From the cell containing the given text, extract its center point as [X, Y] coordinate. 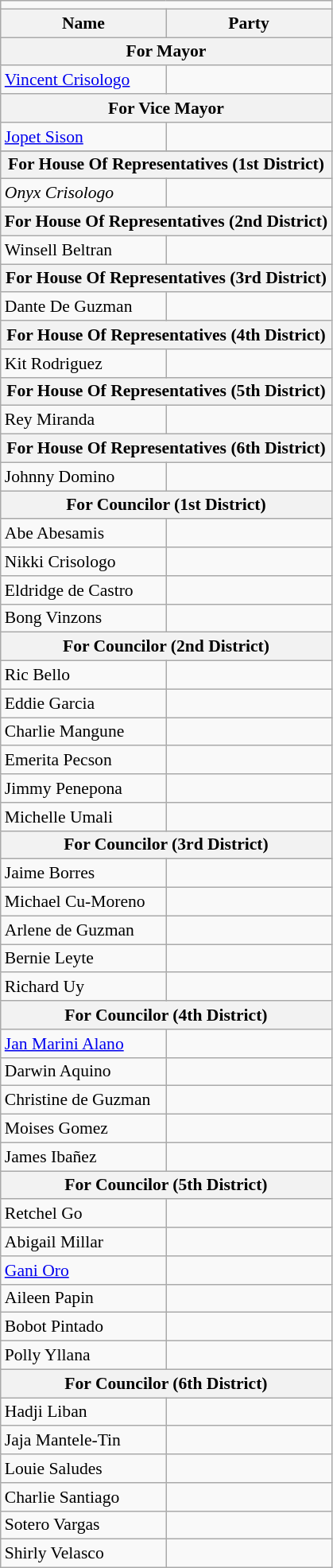
Rey Miranda [83, 420]
For Councilor (6th District) [166, 1383]
Aileen Papin [83, 1298]
Emerita Pecson [83, 761]
Richard Uy [83, 987]
Hadji Liban [83, 1412]
For Councilor (5th District) [166, 1185]
Vincent Crisologo [83, 80]
Bernie Leyte [83, 959]
Charlie Mangune [83, 732]
For House Of Representatives (6th District) [166, 449]
Abe Abesamis [83, 534]
Michelle Umali [83, 817]
Onyx Crisologo [83, 193]
Johnny Domino [83, 477]
Retchel Go [83, 1214]
Charlie Santiago [83, 1497]
Bobot Pintado [83, 1327]
Eddie Garcia [83, 703]
Polly Yllana [83, 1356]
Winsell Beltran [83, 250]
Sotero Vargas [83, 1525]
For Vice Mayor [166, 108]
Jaja Mantele-Tin [83, 1441]
For House Of Representatives (1st District) [166, 165]
Arlene de Guzman [83, 930]
Jan Marini Alano [83, 1044]
Darwin Aquino [83, 1072]
Dante De Guzman [83, 307]
For House Of Representatives (2nd District) [166, 222]
Party [249, 23]
Kit Rodriguez [83, 364]
Jaime Borres [83, 873]
For Councilor (1st District) [166, 505]
Bong Vinzons [83, 618]
Michael Cu-Moreno [83, 902]
For House Of Representatives (5th District) [166, 391]
For House Of Representatives (3rd District) [166, 278]
For Mayor [166, 52]
For Councilor (2nd District) [166, 647]
Jimmy Penepona [83, 788]
Moises Gomez [83, 1129]
Shirly Velasco [83, 1554]
For House Of Representatives (4th District) [166, 335]
Gani Oro [83, 1270]
Nikki Crisologo [83, 562]
Eldridge de Castro [83, 590]
Ric Bello [83, 675]
For Councilor (4th District) [166, 1015]
Christine de Guzman [83, 1100]
Name [83, 23]
For Councilor (3rd District) [166, 845]
Louie Saludes [83, 1469]
Abigail Millar [83, 1242]
James Ibañez [83, 1157]
Jopet Sison [83, 137]
